Find where the given text appears and provide that cell's center as (x, y) coordinate. 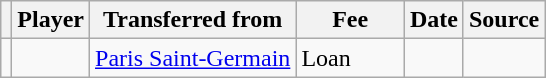
Player (51, 20)
Source (504, 20)
Transferred from (193, 20)
Loan (350, 58)
Fee (350, 20)
Paris Saint-Germain (193, 58)
Date (434, 20)
